Identify which cell holds the provided text, then report its (x, y) central coordinate. 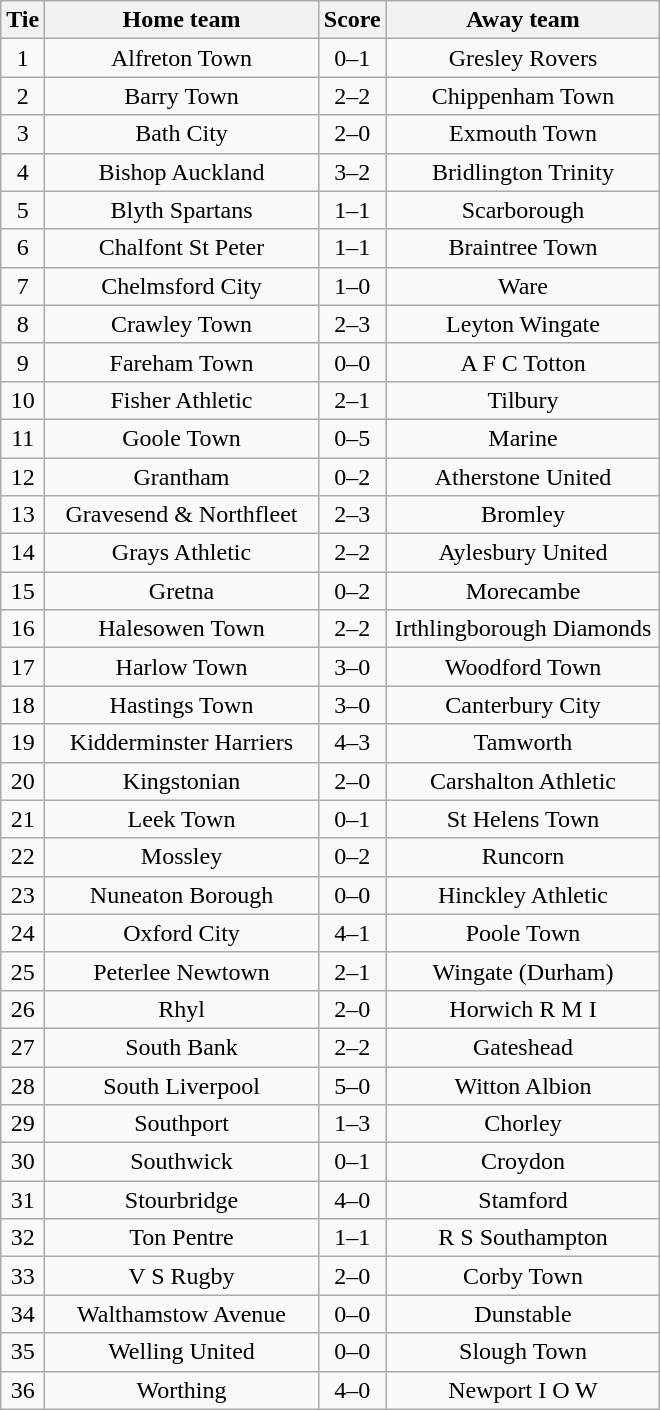
28 (23, 1085)
1–3 (352, 1124)
Home team (182, 20)
6 (23, 248)
Hinckley Athletic (523, 895)
Tilbury (523, 400)
12 (23, 477)
4–1 (352, 933)
Braintree Town (523, 248)
4 (23, 172)
Woodford Town (523, 667)
Tie (23, 20)
34 (23, 1314)
Witton Albion (523, 1085)
Oxford City (182, 933)
Aylesbury United (523, 553)
Fareham Town (182, 362)
Welling United (182, 1352)
30 (23, 1162)
5–0 (352, 1085)
Irthlingborough Diamonds (523, 629)
Nuneaton Borough (182, 895)
25 (23, 971)
Gretna (182, 591)
Score (352, 20)
Atherstone United (523, 477)
Gravesend & Northfleet (182, 515)
Bromley (523, 515)
Halesowen Town (182, 629)
Stourbridge (182, 1200)
Chalfont St Peter (182, 248)
Bishop Auckland (182, 172)
8 (23, 324)
Gresley Rovers (523, 58)
29 (23, 1124)
Grays Athletic (182, 553)
15 (23, 591)
Southport (182, 1124)
R S Southampton (523, 1238)
Exmouth Town (523, 134)
36 (23, 1390)
Worthing (182, 1390)
Marine (523, 438)
A F C Totton (523, 362)
32 (23, 1238)
Ton Pentre (182, 1238)
Walthamstow Avenue (182, 1314)
Chippenham Town (523, 96)
21 (23, 819)
Dunstable (523, 1314)
Chelmsford City (182, 286)
Carshalton Athletic (523, 781)
Kingstonian (182, 781)
27 (23, 1047)
0–5 (352, 438)
24 (23, 933)
9 (23, 362)
Goole Town (182, 438)
Leyton Wingate (523, 324)
Gateshead (523, 1047)
16 (23, 629)
Corby Town (523, 1276)
Hastings Town (182, 705)
Morecambe (523, 591)
18 (23, 705)
Newport I O W (523, 1390)
Tamworth (523, 743)
Croydon (523, 1162)
19 (23, 743)
1 (23, 58)
Harlow Town (182, 667)
South Bank (182, 1047)
1–0 (352, 286)
V S Rugby (182, 1276)
Horwich R M I (523, 1009)
Bath City (182, 134)
Alfreton Town (182, 58)
Ware (523, 286)
Kidderminster Harriers (182, 743)
Runcorn (523, 857)
Slough Town (523, 1352)
26 (23, 1009)
Leek Town (182, 819)
35 (23, 1352)
Bridlington Trinity (523, 172)
Canterbury City (523, 705)
Chorley (523, 1124)
31 (23, 1200)
5 (23, 210)
23 (23, 895)
Crawley Town (182, 324)
Rhyl (182, 1009)
South Liverpool (182, 1085)
Fisher Athletic (182, 400)
7 (23, 286)
33 (23, 1276)
4–3 (352, 743)
Barry Town (182, 96)
Scarborough (523, 210)
20 (23, 781)
Blyth Spartans (182, 210)
Grantham (182, 477)
Mossley (182, 857)
Peterlee Newtown (182, 971)
3–2 (352, 172)
Poole Town (523, 933)
14 (23, 553)
Wingate (Durham) (523, 971)
22 (23, 857)
Away team (523, 20)
10 (23, 400)
St Helens Town (523, 819)
11 (23, 438)
13 (23, 515)
2 (23, 96)
Stamford (523, 1200)
3 (23, 134)
Southwick (182, 1162)
17 (23, 667)
